Extract the [x, y] coordinate from the center of the cell holding the provided text.  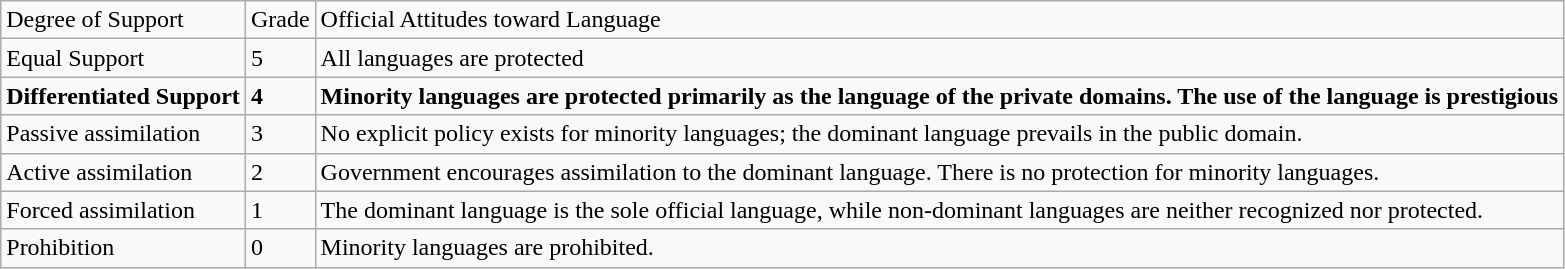
2 [280, 172]
Minority languages are protected primarily as the language of the private domains. The use of the language is prestigious [940, 96]
Degree of Support [124, 20]
Forced assimilation [124, 210]
5 [280, 58]
3 [280, 134]
Passive assimilation [124, 134]
The dominant language is the sole official language, while non-dominant languages are neither recognized nor protected. [940, 210]
Active assimilation [124, 172]
No explicit policy exists for minority languages; the dominant language prevails in the public domain. [940, 134]
Grade [280, 20]
Government encourages assimilation to the dominant language. There is no protection for minority languages. [940, 172]
Prohibition [124, 248]
0 [280, 248]
Minority languages are prohibited. [940, 248]
1 [280, 210]
Differentiated Support [124, 96]
4 [280, 96]
Official Attitudes toward Language [940, 20]
All languages are protected [940, 58]
Equal Support [124, 58]
